Provide the (x, y) coordinate of the cell's center where the given text is located.  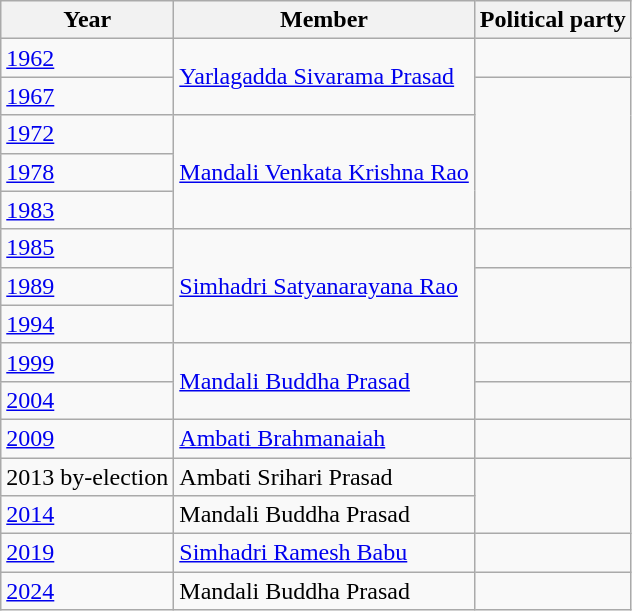
1978 (88, 172)
2019 (88, 553)
1985 (88, 248)
2014 (88, 515)
1962 (88, 58)
2024 (88, 591)
1994 (88, 324)
2013 by-election (88, 477)
2004 (88, 400)
Simhadri Ramesh Babu (324, 553)
Political party (552, 20)
Member (324, 20)
2009 (88, 438)
1999 (88, 362)
Yarlagadda Sivarama Prasad (324, 77)
1989 (88, 286)
1983 (88, 210)
1972 (88, 134)
Simhadri Satyanarayana Rao (324, 286)
1967 (88, 96)
Ambati Srihari Prasad (324, 477)
Mandali Venkata Krishna Rao (324, 172)
Ambati Brahmanaiah (324, 438)
Year (88, 20)
